Determine the [X, Y] coordinate at the center of the cell enclosing the given text.  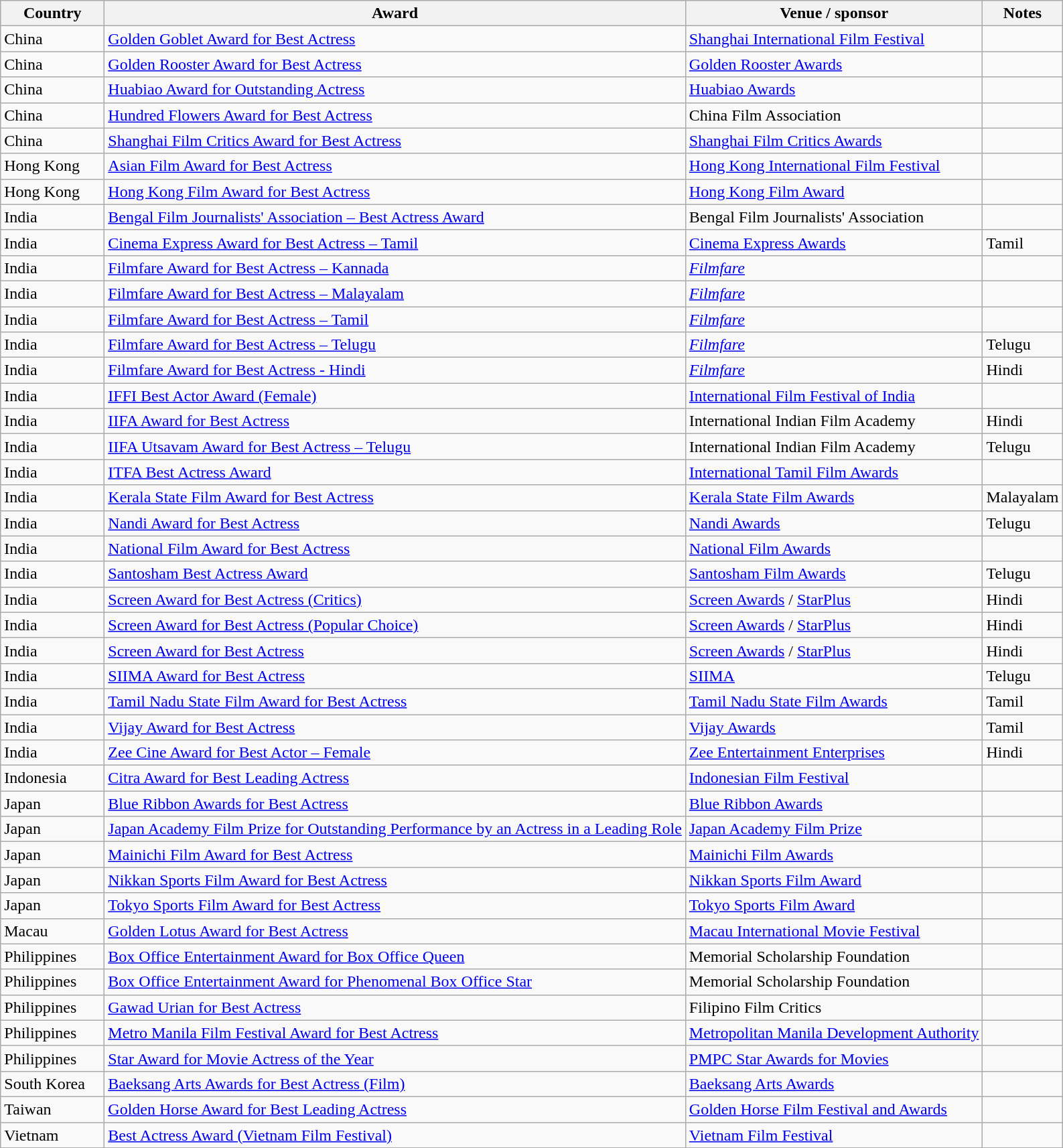
Golden Goblet Award for Best Actress [395, 39]
Blue Ribbon Awards [834, 804]
Baeksang Arts Awards [834, 1084]
Japan Academy Film Prize for Outstanding Performance by an Actress in a Leading Role [395, 829]
South Korea [52, 1084]
Shanghai Film Critics Award for Best Actress [395, 141]
Nandi Award for Best Actress [395, 523]
Malayalam [1022, 498]
IIFA Utsavam Award for Best Actress – Telugu [395, 447]
SIIMA [834, 676]
Filmfare Award for Best Actress – Kannada [395, 268]
Asian Film Award for Best Actress [395, 166]
Shanghai Film Critics Awards [834, 141]
Hundred Flowers Award for Best Actress [395, 115]
Cinema Express Awards [834, 242]
Japan Academy Film Prize [834, 829]
Vietnam [52, 1135]
Hong Kong International Film Festival [834, 166]
Notes [1022, 13]
Nandi Awards [834, 523]
International Tamil Film Awards [834, 472]
Vijay Awards [834, 727]
China Film Association [834, 115]
Golden Horse Film Festival and Awards [834, 1109]
Box Office Entertainment Award for Phenomenal Box Office Star [395, 982]
Zee Cine Award for Best Actor – Female [395, 753]
PMPC Star Awards for Movies [834, 1058]
Screen Award for Best Actress (Popular Choice) [395, 625]
National Film Award for Best Actress [395, 549]
Metropolitan Manila Development Authority [834, 1033]
SIIMA Award for Best Actress [395, 676]
Country [52, 13]
Bengal Film Journalists' Association – Best Actress Award [395, 217]
Star Award for Movie Actress of the Year [395, 1058]
Filmfare Award for Best Actress - Hindi [395, 370]
Santosham Film Awards [834, 574]
Tokyo Sports Film Award for Best Actress [395, 906]
Huabiao Awards [834, 90]
Screen Award for Best Actress [395, 650]
Metro Manila Film Festival Award for Best Actress [395, 1033]
Hong Kong Film Award for Best Actress [395, 192]
International Film Festival of India [834, 396]
IIFA Award for Best Actress [395, 421]
Tokyo Sports Film Award [834, 906]
Golden Rooster Award for Best Actress [395, 64]
Filmfare Award for Best Actress – Malayalam [395, 293]
Nikkan Sports Film Award for Best Actress [395, 880]
Kerala State Film Award for Best Actress [395, 498]
Taiwan [52, 1109]
Vietnam Film Festival [834, 1135]
Award [395, 13]
Kerala State Film Awards [834, 498]
Tamil Nadu State Film Award for Best Actress [395, 701]
Filmfare Award for Best Actress – Telugu [395, 345]
Zee Entertainment Enterprises [834, 753]
Huabiao Award for Outstanding Actress [395, 90]
Venue / sponsor [834, 13]
Indonesia [52, 778]
Indonesian Film Festival [834, 778]
National Film Awards [834, 549]
Mainichi Film Award for Best Actress [395, 855]
Tamil Nadu State Film Awards [834, 701]
Filipino Film Critics [834, 1007]
Bengal Film Journalists' Association [834, 217]
IFFI Best Actor Award (Female) [395, 396]
Hong Kong Film Award [834, 192]
Gawad Urian for Best Actress [395, 1007]
Mainichi Film Awards [834, 855]
Golden Lotus Award for Best Actress [395, 931]
Golden Rooster Awards [834, 64]
Best Actress Award (Vietnam Film Festival) [395, 1135]
Macau International Movie Festival [834, 931]
Filmfare Award for Best Actress – Tamil [395, 319]
Macau [52, 931]
Screen Award for Best Actress (Critics) [395, 599]
Cinema Express Award for Best Actress – Tamil [395, 242]
ITFA Best Actress Award [395, 472]
Santosham Best Actress Award [395, 574]
Citra Award for Best Leading Actress [395, 778]
Vijay Award for Best Actress [395, 727]
Golden Horse Award for Best Leading Actress [395, 1109]
Shanghai International Film Festival [834, 39]
Baeksang Arts Awards for Best Actress (Film) [395, 1084]
Blue Ribbon Awards for Best Actress [395, 804]
Nikkan Sports Film Award [834, 880]
Box Office Entertainment Award for Box Office Queen [395, 956]
